Provide the (x, y) coordinate of the cell's center where the given text is located.  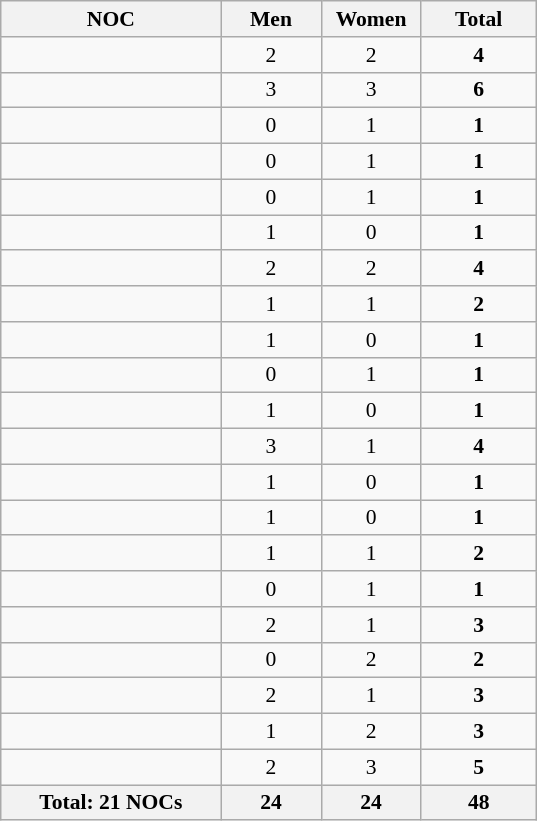
6 (478, 90)
Men (271, 19)
Total: 21 NOCs (111, 803)
NOC (111, 19)
48 (478, 803)
Women (371, 19)
5 (478, 767)
Total (478, 19)
